Provide the [x, y] coordinate of the cell's center where the given text is located.  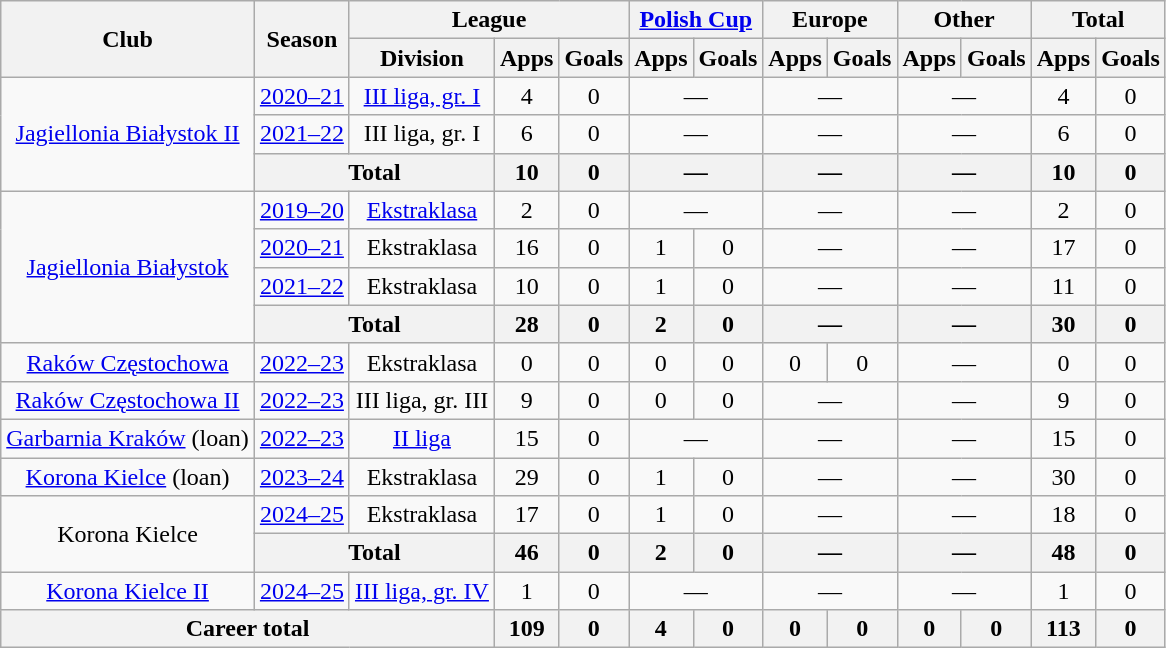
Other [964, 20]
Jagiellonia Białystok [128, 267]
Division [422, 58]
Polish Cup [696, 20]
II liga [422, 438]
III liga, gr. III [422, 400]
18 [1063, 515]
Raków Częstochowa [128, 362]
League [488, 20]
Korona Kielce [128, 534]
113 [1063, 629]
Korona Kielce (loan) [128, 477]
11 [1063, 286]
Club [128, 39]
29 [526, 477]
16 [526, 248]
Europe [830, 20]
Korona Kielce II [128, 591]
46 [526, 553]
Raków Częstochowa II [128, 400]
48 [1063, 553]
109 [526, 629]
28 [526, 324]
Season [302, 39]
Jagiellonia Białystok II [128, 134]
Career total [248, 629]
2019–20 [302, 210]
III liga, gr. IV [422, 591]
Garbarnia Kraków (loan) [128, 438]
2023–24 [302, 477]
